Provide the (X, Y) coordinate of the cell's center where the given text is located.  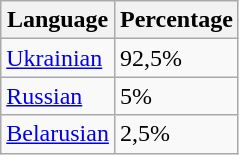
5% (176, 96)
Language (58, 20)
92,5% (176, 58)
Percentage (176, 20)
2,5% (176, 134)
Russian (58, 96)
Belarusian (58, 134)
Ukrainian (58, 58)
